Determine the [X, Y] coordinate at the center of the cell enclosing the given text.  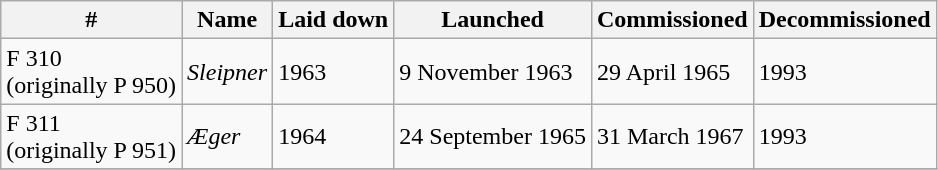
Laid down [334, 20]
Name [228, 20]
# [92, 20]
F 310(originally P 950) [92, 72]
Decommissioned [844, 20]
31 March 1967 [672, 136]
Commissioned [672, 20]
Sleipner [228, 72]
1963 [334, 72]
9 November 1963 [493, 72]
1964 [334, 136]
F 311(originally P 951) [92, 136]
24 September 1965 [493, 136]
Launched [493, 20]
Æger [228, 136]
29 April 1965 [672, 72]
